From the cell containing the given text, extract its center point as (X, Y) coordinate. 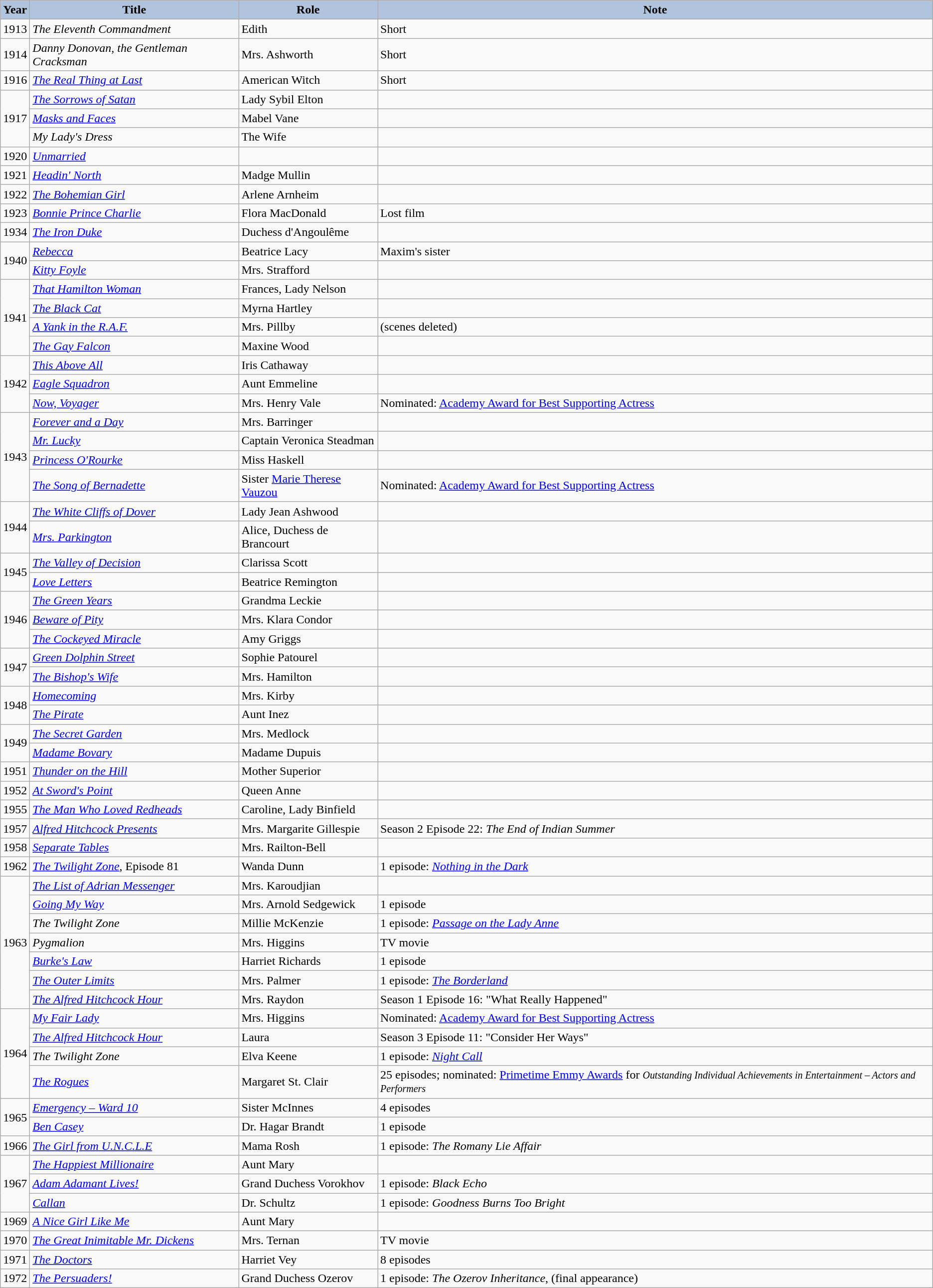
The Bishop's Wife (135, 677)
1944 (15, 528)
Mrs. Kirby (308, 696)
1965 (15, 1117)
Bonnie Prince Charlie (135, 213)
Title (135, 10)
1 episode: The Ozerov Inheritance, (final appearance) (655, 1279)
The Pirate (135, 715)
1952 (15, 790)
(scenes deleted) (655, 327)
Mrs. Hamilton (308, 677)
1972 (15, 1279)
1945 (15, 572)
1946 (15, 620)
The Persuaders! (135, 1279)
The List of Adrian Messenger (135, 885)
Thunder on the Hill (135, 771)
Sophie Patourel (308, 658)
My Lady's Dress (135, 137)
Mrs. Ashworth (308, 55)
1921 (15, 175)
1971 (15, 1260)
Mrs. Klara Condor (308, 620)
Grand Duchess Ozerov (308, 1279)
Going My Way (135, 905)
Headin' North (135, 175)
The Sorrows of Satan (135, 99)
Unmarried (135, 156)
Note (655, 10)
Grand Duchess Vorokhov (308, 1183)
Green Dolphin Street (135, 658)
Season 2 Episode 22: The End of Indian Summer (655, 828)
Mrs. Margarite Gillespie (308, 828)
Clarissa Scott (308, 562)
Margaret St. Clair (308, 1082)
1963 (15, 942)
1951 (15, 771)
Lady Jean Ashwood (308, 511)
Pygmalion (135, 942)
Flora MacDonald (308, 213)
Edith (308, 29)
1 episode: Passage on the Lady Anne (655, 923)
Madame Bovary (135, 752)
1940 (15, 260)
Miss Haskell (308, 460)
Mrs. Arnold Sedgewick (308, 905)
1923 (15, 213)
Madame Dupuis (308, 752)
Captain Veronica Steadman (308, 441)
1969 (15, 1222)
The Man Who Loved Redheads (135, 809)
Adam Adamant Lives! (135, 1183)
My Fair Lady (135, 1018)
Mama Rosh (308, 1145)
1941 (15, 318)
1948 (15, 705)
American Witch (308, 80)
Wanda Dunn (308, 866)
Callan (135, 1202)
1943 (15, 457)
Dr. Schultz (308, 1202)
1 episode: Night Call (655, 1056)
Myrna Hartley (308, 308)
The Happiest Millionaire (135, 1164)
At Sword's Point (135, 790)
Mrs. Strafford (308, 270)
The Girl from U.N.C.L.E (135, 1145)
Separate Tables (135, 847)
Beware of Pity (135, 620)
The Cockeyed Miracle (135, 639)
The Twilight Zone, Episode 81 (135, 866)
Love Letters (135, 582)
Harriet Richards (308, 961)
1967 (15, 1183)
1962 (15, 866)
4 episodes (655, 1107)
Grandma Leckie (308, 601)
Princess O'Rourke (135, 460)
Mrs. Medlock (308, 734)
The Great Inimitable Mr. Dickens (135, 1241)
Maxim's sister (655, 251)
Mrs. Palmer (308, 980)
Sister McInnes (308, 1107)
Mrs. Karoudjian (308, 885)
Season 1 Episode 16: "What Really Happened" (655, 999)
1 episode: Goodness Burns Too Bright (655, 1202)
The Bohemian Girl (135, 194)
1949 (15, 743)
Ben Casey (135, 1126)
The Outer Limits (135, 980)
1 episode: The Borderland (655, 980)
That Hamilton Woman (135, 289)
1922 (15, 194)
Danny Donovan, the Gentleman Cracksman (135, 55)
Rebecca (135, 251)
Beatrice Remington (308, 582)
Forever and a Day (135, 422)
The Gay Falcon (135, 346)
1934 (15, 232)
Harriet Vey (308, 1260)
Mrs. Ternan (308, 1241)
The Green Years (135, 601)
Caroline, Lady Binfield (308, 809)
Emergency – Ward 10 (135, 1107)
1955 (15, 809)
1970 (15, 1241)
Mrs. Pillby (308, 327)
Aunt Inez (308, 715)
1913 (15, 29)
The Black Cat (135, 308)
The Secret Garden (135, 734)
1916 (15, 80)
Role (308, 10)
Aunt Emmeline (308, 384)
8 episodes (655, 1260)
The Wife (308, 137)
Lost film (655, 213)
Dr. Hagar Brandt (308, 1126)
Year (15, 10)
1947 (15, 667)
Millie McKenzie (308, 923)
Maxine Wood (308, 346)
Mrs. Parkington (135, 537)
The Valley of Decision (135, 562)
The Real Thing at Last (135, 80)
The White Cliffs of Dover (135, 511)
Kitty Foyle (135, 270)
Homecoming (135, 696)
Burke's Law (135, 961)
1917 (15, 118)
1966 (15, 1145)
Madge Mullin (308, 175)
Amy Griggs (308, 639)
Beatrice Lacy (308, 251)
Eagle Squadron (135, 384)
Sister Marie Therese Vauzou (308, 486)
A Nice Girl Like Me (135, 1222)
Iris Cathaway (308, 365)
1958 (15, 847)
The Rogues (135, 1082)
The Song of Bernadette (135, 486)
Mother Superior (308, 771)
The Iron Duke (135, 232)
Mrs. Barringer (308, 422)
1 episode: Black Echo (655, 1183)
This Above All (135, 365)
Arlene Arnheim (308, 194)
A Yank in the R.A.F. (135, 327)
The Eleventh Commandment (135, 29)
1964 (15, 1053)
Mr. Lucky (135, 441)
Lady Sybil Elton (308, 99)
25 episodes; nominated: Primetime Emmy Awards for Outstanding Individual Achievements in Entertainment – Actors and Performers (655, 1082)
1 episode: Nothing in the Dark (655, 866)
Mrs. Railton-Bell (308, 847)
Mabel Vane (308, 118)
1920 (15, 156)
Queen Anne (308, 790)
1957 (15, 828)
The Doctors (135, 1260)
Mrs. Henry Vale (308, 403)
Laura (308, 1037)
Elva Keene (308, 1056)
Alfred Hitchcock Presents (135, 828)
Now, Voyager (135, 403)
Duchess d'Angoulême (308, 232)
Alice, Duchess de Brancourt (308, 537)
Mrs. Raydon (308, 999)
1 episode: The Romany Lie Affair (655, 1145)
Season 3 Episode 11: "Consider Her Ways" (655, 1037)
Frances, Lady Nelson (308, 289)
1942 (15, 384)
Masks and Faces (135, 118)
1914 (15, 55)
